Locate the cell with the specified text and output its (x, y) center coordinate. 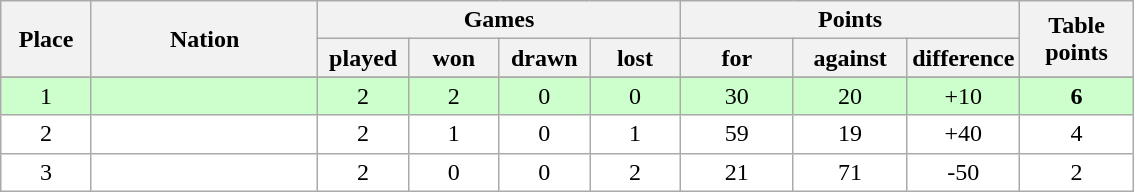
71 (850, 172)
19 (850, 134)
Games (499, 20)
against (850, 58)
59 (736, 134)
drawn (544, 58)
20 (850, 96)
Place (46, 39)
played (364, 58)
+10 (964, 96)
30 (736, 96)
+40 (964, 134)
lost (636, 58)
won (454, 58)
difference (964, 58)
Tablepoints (1076, 39)
21 (736, 172)
3 (46, 172)
4 (1076, 134)
Nation (204, 39)
Points (850, 20)
for (736, 58)
-50 (964, 172)
6 (1076, 96)
